Identify which cell holds the provided text, then report its (X, Y) central coordinate. 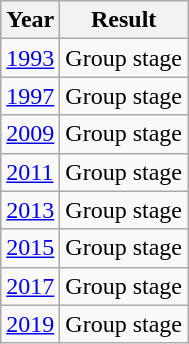
1993 (30, 58)
2009 (30, 134)
2011 (30, 172)
2013 (30, 210)
1997 (30, 96)
Result (124, 20)
Year (30, 20)
2017 (30, 286)
2019 (30, 324)
2015 (30, 248)
